For the text-containing cell, return its midpoint in (x, y) coordinate format. 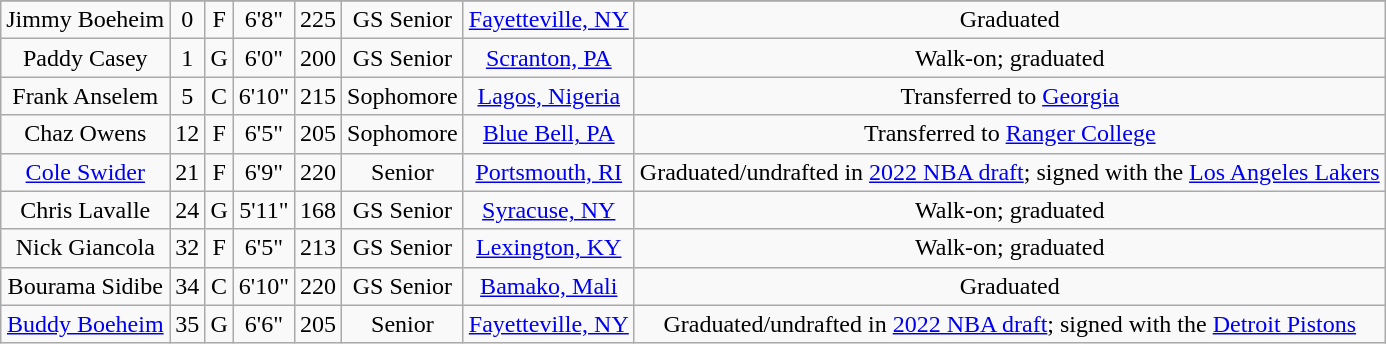
6'8" (264, 20)
Bourama Sidibe (86, 286)
Lagos, Nigeria (548, 96)
Cole Swider (86, 172)
5 (188, 96)
168 (318, 210)
24 (188, 210)
1 (188, 58)
Transferred to Georgia (1010, 96)
32 (188, 248)
Graduated/undrafted in 2022 NBA draft; signed with the Los Angeles Lakers (1010, 172)
Syracuse, NY (548, 210)
0 (188, 20)
Buddy Boeheim (86, 324)
Chris Lavalle (86, 210)
213 (318, 248)
215 (318, 96)
Chaz Owens (86, 134)
Paddy Casey (86, 58)
6'0" (264, 58)
Nick Giancola (86, 248)
Frank Anselem (86, 96)
21 (188, 172)
6'9" (264, 172)
Scranton, PA (548, 58)
225 (318, 20)
Blue Bell, PA (548, 134)
200 (318, 58)
Jimmy Boeheim (86, 20)
Portsmouth, RI (548, 172)
Graduated/undrafted in 2022 NBA draft; signed with the Detroit Pistons (1010, 324)
5'11" (264, 210)
Bamako, Mali (548, 286)
6'6" (264, 324)
34 (188, 286)
Lexington, KY (548, 248)
35 (188, 324)
Transferred to Ranger College (1010, 134)
12 (188, 134)
